Return the [X, Y] coordinate for the center point of the cell that contains the specified text.  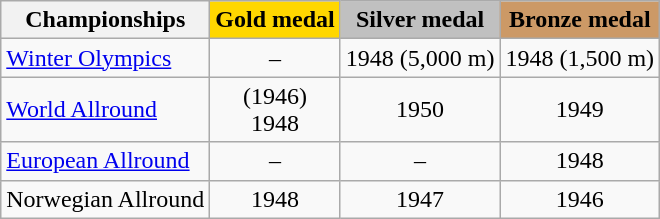
Championships [106, 20]
1948 (5,000 m) [420, 58]
1946 [580, 199]
World Allround [106, 110]
Winter Olympics [106, 58]
Norwegian Allround [106, 199]
1948 (1,500 m) [580, 58]
European Allround [106, 161]
1950 [420, 110]
1949 [580, 110]
Gold medal [275, 20]
Silver medal [420, 20]
1947 [420, 199]
Bronze medal [580, 20]
(1946) 1948 [275, 110]
